For the text-containing cell, return its midpoint in (x, y) coordinate format. 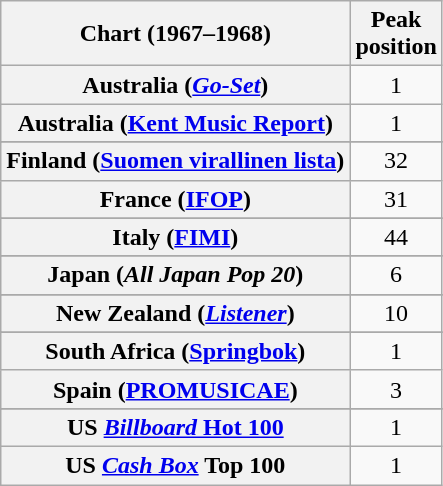
44 (396, 237)
Japan (All Japan Pop 20) (176, 275)
Australia (Kent Music Report) (176, 123)
US Cash Box Top 100 (176, 465)
New Zealand (Listener) (176, 313)
Australia (Go-Set) (176, 85)
3 (396, 389)
10 (396, 313)
32 (396, 161)
6 (396, 275)
Spain (PROMUSICAE) (176, 389)
Chart (1967–1968) (176, 34)
Italy (FIMI) (176, 237)
31 (396, 199)
Peakposition (396, 34)
France (IFOP) (176, 199)
South Africa (Springbok) (176, 351)
Finland (Suomen virallinen lista) (176, 161)
US Billboard Hot 100 (176, 427)
